Find where the given text appears and provide that cell's center as (X, Y) coordinate. 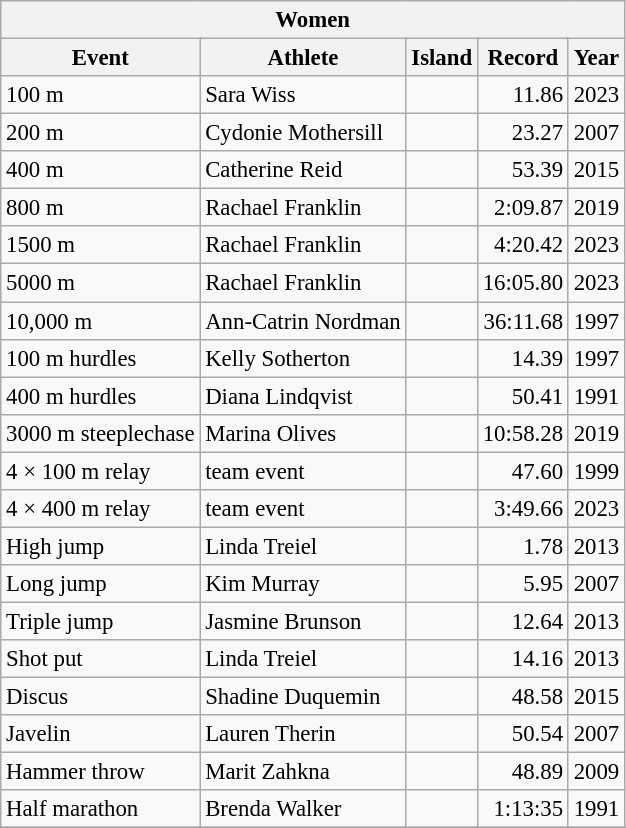
Lauren Therin (303, 734)
1500 m (100, 245)
16:05.80 (522, 283)
1:13:35 (522, 809)
23.27 (522, 133)
Ann-Catrin Nordman (303, 321)
Record (522, 58)
Kim Murray (303, 584)
3:49.66 (522, 509)
Triple jump (100, 621)
High jump (100, 546)
36:11.68 (522, 321)
4:20.42 (522, 245)
400 m (100, 170)
1.78 (522, 546)
Island (442, 58)
48.58 (522, 697)
Women (313, 20)
48.89 (522, 772)
400 m hurdles (100, 396)
Half marathon (100, 809)
4 × 100 m relay (100, 471)
47.60 (522, 471)
3000 m steeplechase (100, 433)
1999 (596, 471)
53.39 (522, 170)
Catherine Reid (303, 170)
Shadine Duquemin (303, 697)
Sara Wiss (303, 95)
Long jump (100, 584)
Discus (100, 697)
Javelin (100, 734)
Diana Lindqvist (303, 396)
5.95 (522, 584)
100 m hurdles (100, 358)
4 × 400 m relay (100, 509)
50.41 (522, 396)
10,000 m (100, 321)
Year (596, 58)
200 m (100, 133)
5000 m (100, 283)
2009 (596, 772)
Shot put (100, 659)
Kelly Sotherton (303, 358)
2:09.87 (522, 208)
10:58.28 (522, 433)
Event (100, 58)
100 m (100, 95)
50.54 (522, 734)
Cydonie Mothersill (303, 133)
14.16 (522, 659)
800 m (100, 208)
Athlete (303, 58)
Marina Olives (303, 433)
Hammer throw (100, 772)
Jasmine Brunson (303, 621)
11.86 (522, 95)
12.64 (522, 621)
Brenda Walker (303, 809)
14.39 (522, 358)
Marit Zahkna (303, 772)
